Scan for the cell matching the given text and deliver its [X, Y] coordinate at center. 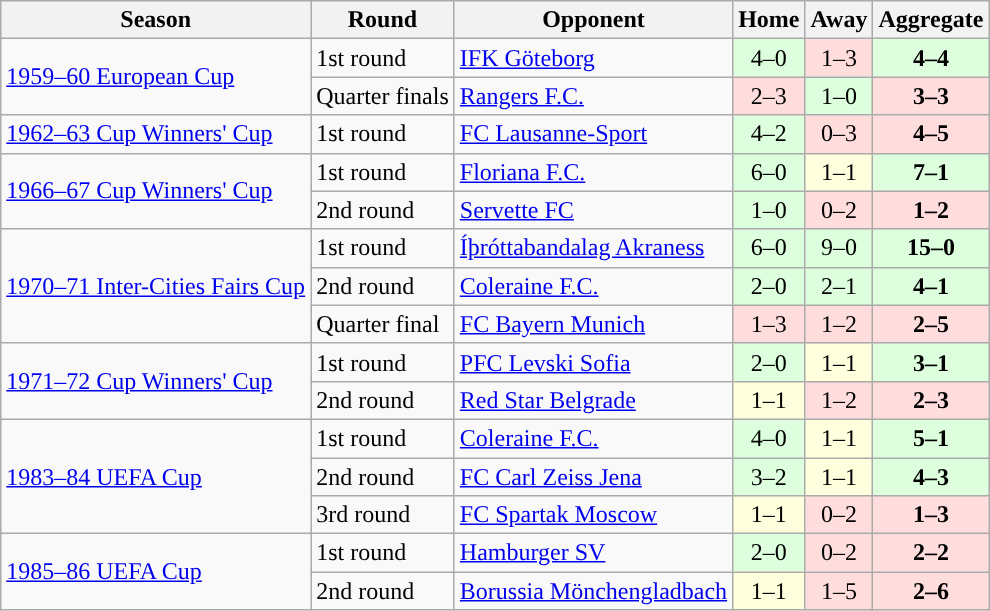
3–3 [931, 96]
FC Spartak Moscow [593, 515]
FC Lausanne-Sport [593, 134]
Quarter final [383, 324]
Red Star Belgrade [593, 400]
Hamburger SV [593, 553]
Íþróttabandalag Akraness [593, 248]
1985–86 UEFA Cup [156, 572]
15–0 [931, 248]
Away [839, 20]
Quarter finals [383, 96]
1959–60 European Cup [156, 77]
5–1 [931, 438]
1983–84 UEFA Cup [156, 476]
1970–71 Inter-Cities Fairs Cup [156, 286]
Servette FC [593, 210]
4–3 [931, 477]
7–1 [931, 172]
Rangers F.C. [593, 96]
1–5 [839, 591]
1962–63 Cup Winners' Cup [156, 134]
FC Carl Zeiss Jena [593, 477]
2–6 [931, 591]
4–4 [931, 58]
9–0 [839, 248]
1971–72 Cup Winners' Cup [156, 381]
4–1 [931, 286]
3–1 [931, 362]
Opponent [593, 20]
0–3 [839, 134]
2–1 [839, 286]
PFC Levski Sofia [593, 362]
1966–67 Cup Winners' Cup [156, 191]
3rd round [383, 515]
Borussia Mönchengladbach [593, 591]
2–2 [931, 553]
FC Bayern Munich [593, 324]
Home [769, 20]
Floriana F.C. [593, 172]
Season [156, 20]
Round [383, 20]
2–5 [931, 324]
IFK Göteborg [593, 58]
4–2 [769, 134]
4–5 [931, 134]
Aggregate [931, 20]
3–2 [769, 477]
